Return the (X, Y) coordinate for the center point of the cell that contains the specified text.  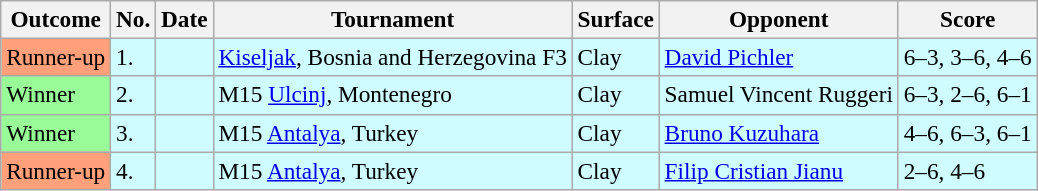
6–3, 3–6, 4–6 (968, 57)
Tournament (392, 19)
Outcome (56, 19)
Kiseljak, Bosnia and Herzegovina F3 (392, 57)
4. (134, 170)
3. (134, 133)
6–3, 2–6, 6–1 (968, 95)
Score (968, 19)
2. (134, 95)
No. (134, 19)
1. (134, 57)
Bruno Kuzuhara (778, 133)
2–6, 4–6 (968, 170)
Date (184, 19)
M15 Ulcinj, Montenegro (392, 95)
Opponent (778, 19)
4–6, 6–3, 6–1 (968, 133)
Filip Cristian Jianu (778, 170)
David Pichler (778, 57)
Samuel Vincent Ruggeri (778, 95)
Surface (616, 19)
